Extract the (X, Y) coordinate from the center of the cell holding the provided text.  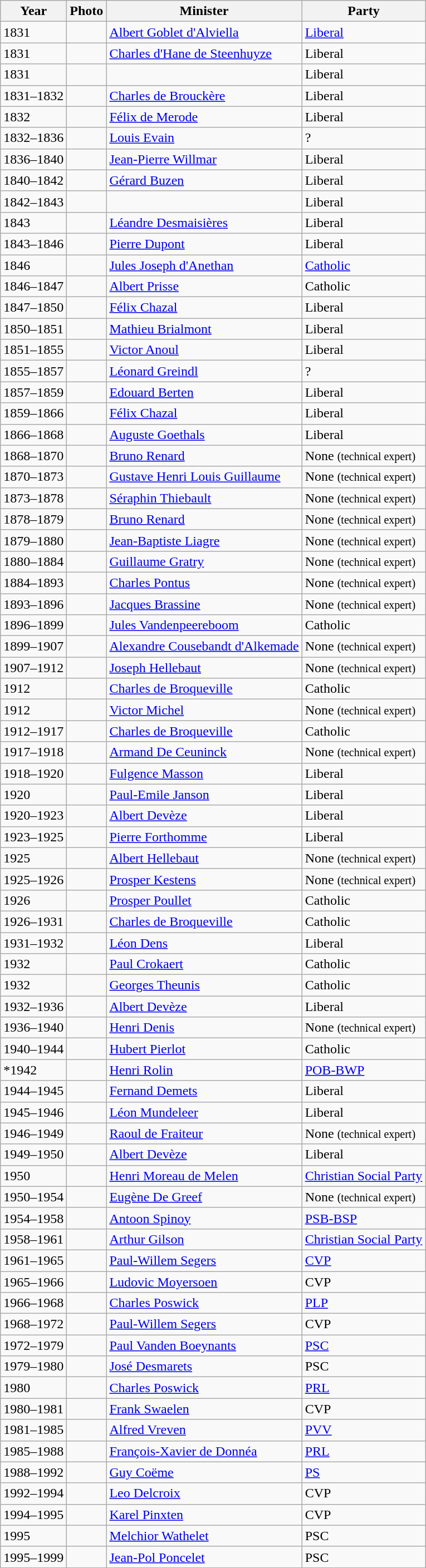
Hubert Pierlot (204, 1049)
Albert Prisse (204, 287)
1857–1859 (33, 392)
Armand De Ceuninck (204, 752)
Prosper Poullet (204, 900)
1958–1961 (33, 1239)
1836–1840 (33, 159)
Auguste Goethals (204, 435)
1868–1870 (33, 456)
1896–1899 (33, 625)
Eugène De Greef (204, 1197)
Paul Vanden Boeynants (204, 1345)
1850–1851 (33, 329)
François-Xavier de Donnéa (204, 1451)
1851–1855 (33, 350)
Photo (87, 11)
Léandre Desmaisières (204, 223)
1840–1842 (33, 180)
1912–1917 (33, 731)
1842–1843 (33, 201)
Henri Denis (204, 1028)
Alfred Vreven (204, 1430)
Raoul de Fraiteur (204, 1133)
Mathieu Brialmont (204, 329)
1920–1923 (33, 816)
1994–1995 (33, 1515)
1832–1836 (33, 138)
Paul Crokaert (204, 964)
Karel Pinxten (204, 1515)
1870–1873 (33, 477)
1925 (33, 858)
PSB-BSP (364, 1218)
Albert Hellebaut (204, 858)
Victor Michel (204, 710)
Alexandre Cousebandt d'Alkemade (204, 647)
Léon Dens (204, 943)
1846–1847 (33, 287)
1878–1879 (33, 519)
1843 (33, 223)
Albert Goblet d'Alviella (204, 32)
Henri Moreau de Melen (204, 1176)
PS (364, 1472)
Year (33, 11)
Jules Vandenpeereboom (204, 625)
1832 (33, 117)
1918–1920 (33, 773)
1925–1926 (33, 879)
1949–1950 (33, 1155)
Pierre Dupont (204, 244)
1926 (33, 900)
Jean-Pierre Willmar (204, 159)
1884–1893 (33, 583)
1965–1966 (33, 1281)
1931–1932 (33, 943)
PLP (364, 1303)
1893–1896 (33, 604)
Fernand Demets (204, 1091)
Minister (204, 11)
Ludovic Moyersoen (204, 1281)
Gustave Henri Louis Guillaume (204, 477)
1899–1907 (33, 647)
1873–1878 (33, 498)
1879–1880 (33, 540)
1932–1936 (33, 1007)
1950–1954 (33, 1197)
1972–1979 (33, 1345)
Charles de Brouckère (204, 96)
Félix de Merode (204, 117)
1992–1994 (33, 1493)
1936–1940 (33, 1028)
1923–1925 (33, 837)
1995–1999 (33, 1557)
1831–1832 (33, 96)
1985–1988 (33, 1451)
Séraphin Thiebault (204, 498)
1968–1972 (33, 1324)
1966–1968 (33, 1303)
Fulgence Masson (204, 773)
Charles d'Hane de Steenhuyze (204, 53)
Antoon Spinoy (204, 1218)
1981–1985 (33, 1430)
Melchior Wathelet (204, 1536)
Léon Mundeleer (204, 1112)
Henri Rolin (204, 1070)
Louis Evain (204, 138)
1954–1958 (33, 1218)
1846 (33, 265)
Charles Pontus (204, 583)
Guy Coëme (204, 1472)
1940–1944 (33, 1049)
1926–1931 (33, 921)
1980–1981 (33, 1409)
PVV (364, 1430)
Georges Theunis (204, 985)
1907–1912 (33, 668)
Jean-Pol Poncelet (204, 1557)
*1942 (33, 1070)
Jules Joseph d'Anethan (204, 265)
1880–1884 (33, 561)
1843–1846 (33, 244)
1950 (33, 1176)
1945–1946 (33, 1112)
1847–1850 (33, 308)
Prosper Kestens (204, 879)
1920 (33, 795)
1917–1918 (33, 752)
Paul-Emile Janson (204, 795)
1979–1980 (33, 1367)
Party (364, 11)
Frank Swaelen (204, 1409)
Joseph Hellebaut (204, 668)
Leo Delcroix (204, 1493)
Léonard Greindl (204, 371)
Guillaume Gratry (204, 561)
1944–1945 (33, 1091)
1866–1868 (33, 435)
1995 (33, 1536)
POB-BWP (364, 1070)
Arthur Gilson (204, 1239)
1855–1857 (33, 371)
Gérard Buzen (204, 180)
1961–1965 (33, 1260)
1988–1992 (33, 1472)
Edouard Berten (204, 392)
1980 (33, 1388)
Jean-Baptiste Liagre (204, 540)
José Desmarets (204, 1367)
1946–1949 (33, 1133)
1859–1866 (33, 413)
Jacques Brassine (204, 604)
Victor Anoul (204, 350)
Pierre Forthomme (204, 837)
